Find where the given text appears and provide that cell's center as (X, Y) coordinate. 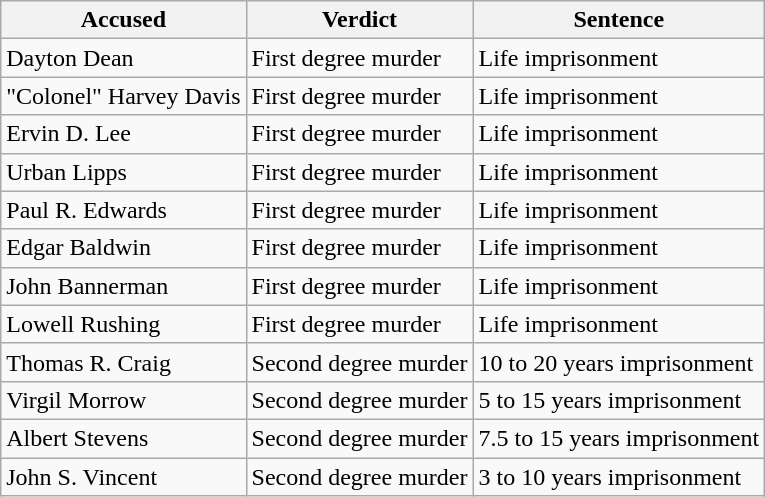
Sentence (619, 20)
7.5 to 15 years imprisonment (619, 438)
3 to 10 years imprisonment (619, 477)
Thomas R. Craig (124, 362)
Edgar Baldwin (124, 248)
John S. Vincent (124, 477)
10 to 20 years imprisonment (619, 362)
Albert Stevens (124, 438)
Paul R. Edwards (124, 210)
Accused (124, 20)
Lowell Rushing (124, 324)
Verdict (360, 20)
Ervin D. Lee (124, 134)
5 to 15 years imprisonment (619, 400)
Urban Lipps (124, 172)
Virgil Morrow (124, 400)
"Colonel" Harvey Davis (124, 96)
Dayton Dean (124, 58)
John Bannerman (124, 286)
